Search for the cell housing the specified text and yield its (x, y) center coordinate. 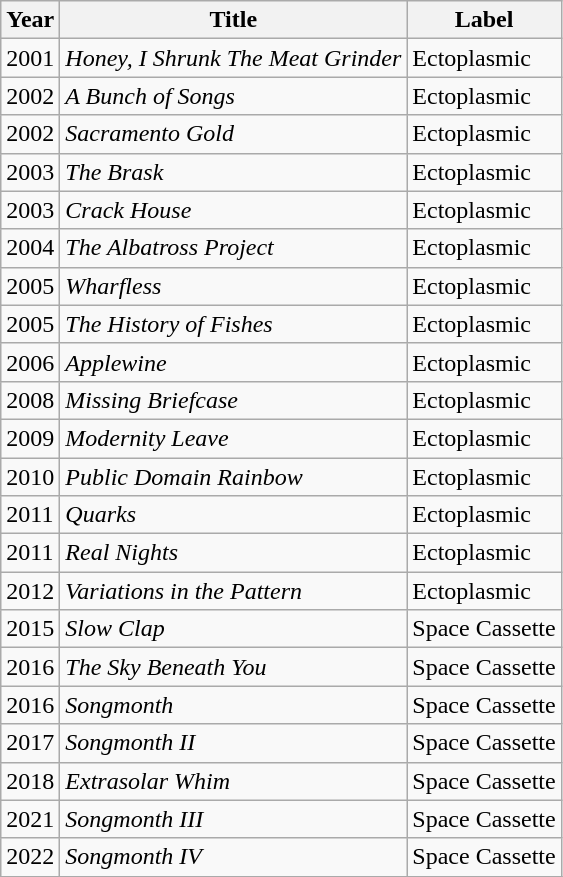
2009 (30, 438)
Missing Briefcase (234, 400)
Variations in the Pattern (234, 591)
Slow Clap (234, 629)
The History of Fishes (234, 324)
Label (484, 20)
2018 (30, 781)
The Albatross Project (234, 248)
The Brask (234, 172)
Wharfless (234, 286)
Public Domain Rainbow (234, 477)
2001 (30, 58)
2008 (30, 400)
Honey, I Shrunk The Meat Grinder (234, 58)
2010 (30, 477)
2021 (30, 819)
A Bunch of Songs (234, 96)
Quarks (234, 515)
2012 (30, 591)
2015 (30, 629)
Songmonth (234, 705)
Modernity Leave (234, 438)
Songmonth IV (234, 857)
Title (234, 20)
Real Nights (234, 553)
Songmonth III (234, 819)
2004 (30, 248)
Sacramento Gold (234, 134)
Year (30, 20)
Applewine (234, 362)
Extrasolar Whim (234, 781)
Crack House (234, 210)
The Sky Beneath You (234, 667)
Songmonth II (234, 743)
2006 (30, 362)
2017 (30, 743)
2022 (30, 857)
